Pinpoint the cell where the given text exists, returning its [x, y] midpoint coordinate. 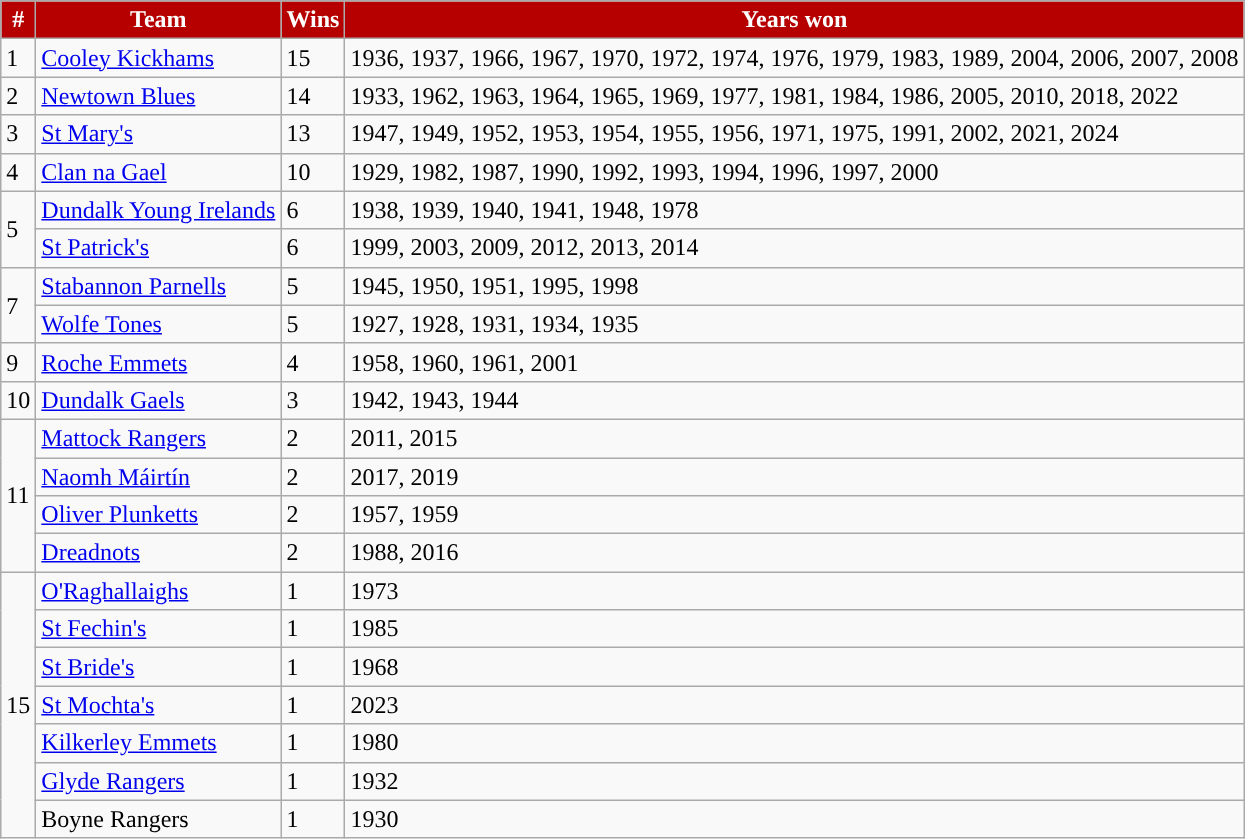
St Fechin's [158, 629]
Stabannon Parnells [158, 286]
9 [18, 362]
1942, 1943, 1944 [794, 400]
1933, 1962, 1963, 1964, 1965, 1969, 1977, 1981, 1984, 1986, 2005, 2010, 2018, 2022 [794, 96]
2017, 2019 [794, 477]
Wolfe Tones [158, 324]
St Bride's [158, 667]
1927, 1928, 1931, 1934, 1935 [794, 324]
# [18, 20]
1945, 1950, 1951, 1995, 1998 [794, 286]
Years won [794, 20]
1973 [794, 591]
Kilkerley Emmets [158, 743]
7 [18, 305]
1968 [794, 667]
13 [313, 134]
Boyne Rangers [158, 819]
2023 [794, 705]
Dundalk Young Irelands [158, 210]
Team [158, 20]
2011, 2015 [794, 438]
1929, 1982, 1987, 1990, 1992, 1993, 1994, 1996, 1997, 2000 [794, 172]
1938, 1939, 1940, 1941, 1948, 1978 [794, 210]
1999, 2003, 2009, 2012, 2013, 2014 [794, 248]
1958, 1960, 1961, 2001 [794, 362]
1932 [794, 781]
Dundalk Gaels [158, 400]
14 [313, 96]
1988, 2016 [794, 553]
Roche Emmets [158, 362]
St Mochta's [158, 705]
O'Raghallaighs [158, 591]
Dreadnots [158, 553]
1957, 1959 [794, 515]
Newtown Blues [158, 96]
1930 [794, 819]
Mattock Rangers [158, 438]
1985 [794, 629]
Oliver Plunketts [158, 515]
St Patrick's [158, 248]
Naomh Máirtín [158, 477]
Clan na Gael [158, 172]
Wins [313, 20]
1980 [794, 743]
Glyde Rangers [158, 781]
1947, 1949, 1952, 1953, 1954, 1955, 1956, 1971, 1975, 1991, 2002, 2021, 2024 [794, 134]
11 [18, 495]
Cooley Kickhams [158, 58]
St Mary's [158, 134]
1936, 1937, 1966, 1967, 1970, 1972, 1974, 1976, 1979, 1983, 1989, 2004, 2006, 2007, 2008 [794, 58]
